Pinpoint the cell where the given text exists, returning its (x, y) midpoint coordinate. 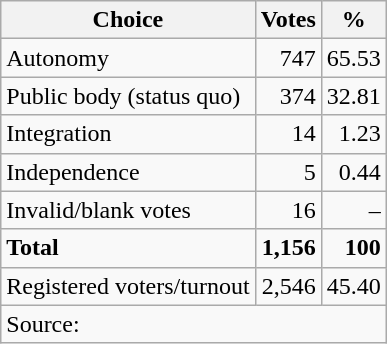
1.23 (354, 134)
1,156 (288, 248)
% (354, 20)
5 (288, 172)
Integration (128, 134)
45.40 (354, 286)
Independence (128, 172)
65.53 (354, 58)
32.81 (354, 96)
16 (288, 210)
100 (354, 248)
Votes (288, 20)
Total (128, 248)
Registered voters/turnout (128, 286)
747 (288, 58)
14 (288, 134)
2,546 (288, 286)
Autonomy (128, 58)
374 (288, 96)
0.44 (354, 172)
– (354, 210)
Choice (128, 20)
Source: (194, 324)
Invalid/blank votes (128, 210)
Public body (status quo) (128, 96)
